Determine the (x, y) coordinate at the center of the cell enclosing the given text.  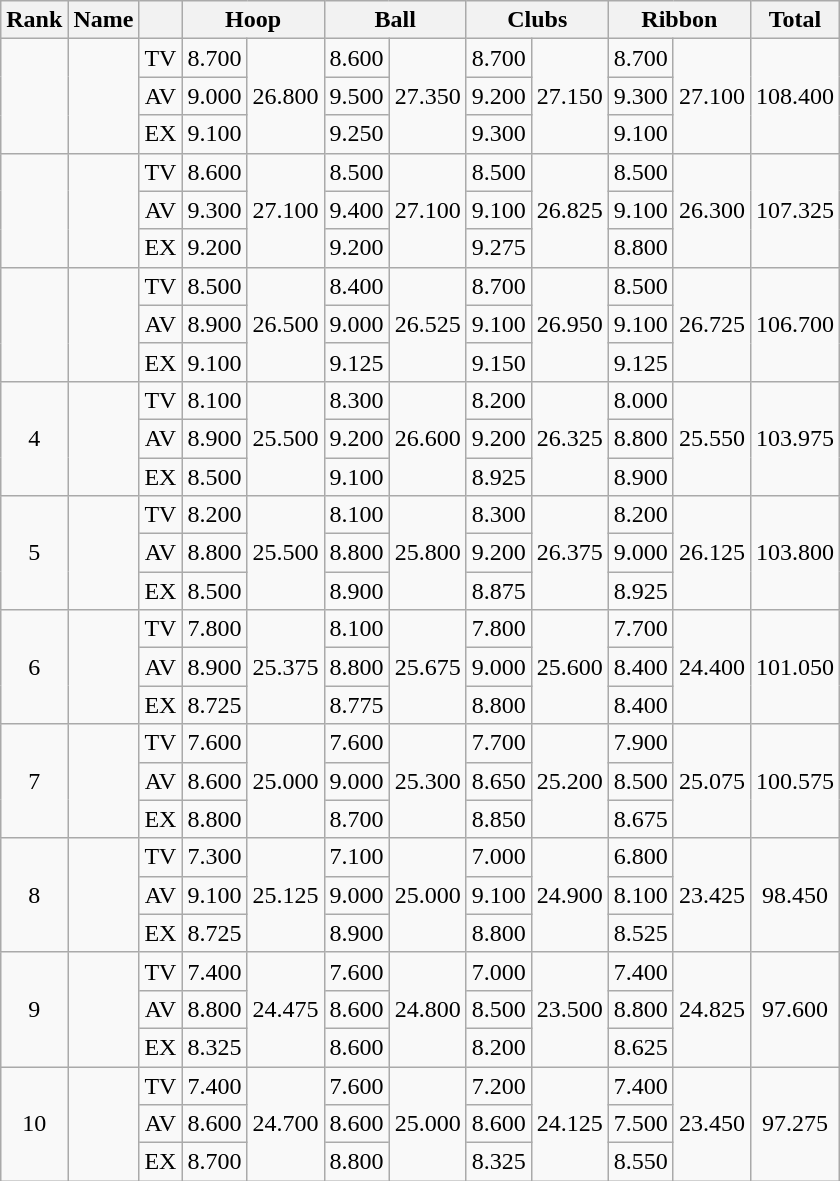
Total (794, 20)
25.800 (428, 553)
8.000 (640, 400)
107.325 (794, 210)
27.150 (570, 96)
106.700 (794, 324)
26.800 (286, 96)
8.850 (498, 819)
Rank (34, 20)
5 (34, 553)
24.400 (712, 667)
9.250 (356, 134)
101.050 (794, 667)
26.125 (712, 553)
26.500 (286, 324)
9.275 (498, 248)
9.500 (356, 96)
98.450 (794, 895)
10 (34, 1123)
26.600 (428, 438)
108.400 (794, 96)
6 (34, 667)
8.775 (356, 705)
4 (34, 438)
27.350 (428, 96)
26.375 (570, 553)
9.400 (356, 210)
6.800 (640, 857)
100.575 (794, 781)
Ball (395, 20)
103.975 (794, 438)
24.475 (286, 1009)
9 (34, 1009)
24.900 (570, 895)
23.500 (570, 1009)
24.125 (570, 1123)
7.300 (214, 857)
24.825 (712, 1009)
25.375 (286, 667)
25.075 (712, 781)
26.525 (428, 324)
8.675 (640, 819)
7.100 (356, 857)
25.675 (428, 667)
26.325 (570, 438)
25.600 (570, 667)
26.950 (570, 324)
Clubs (537, 20)
24.800 (428, 1009)
7.500 (640, 1124)
8.550 (640, 1162)
23.450 (712, 1123)
25.200 (570, 781)
Ribbon (679, 20)
Name (104, 20)
97.600 (794, 1009)
7 (34, 781)
23.425 (712, 895)
9.150 (498, 362)
Hoop (253, 20)
8.875 (498, 591)
8.525 (640, 933)
24.700 (286, 1123)
25.125 (286, 895)
103.800 (794, 553)
25.550 (712, 438)
25.300 (428, 781)
7.200 (498, 1085)
8.625 (640, 1047)
97.275 (794, 1123)
26.725 (712, 324)
26.825 (570, 210)
26.300 (712, 210)
7.900 (640, 743)
8.650 (498, 781)
8 (34, 895)
